Return the (x, y) coordinate for the center point of the cell that contains the specified text.  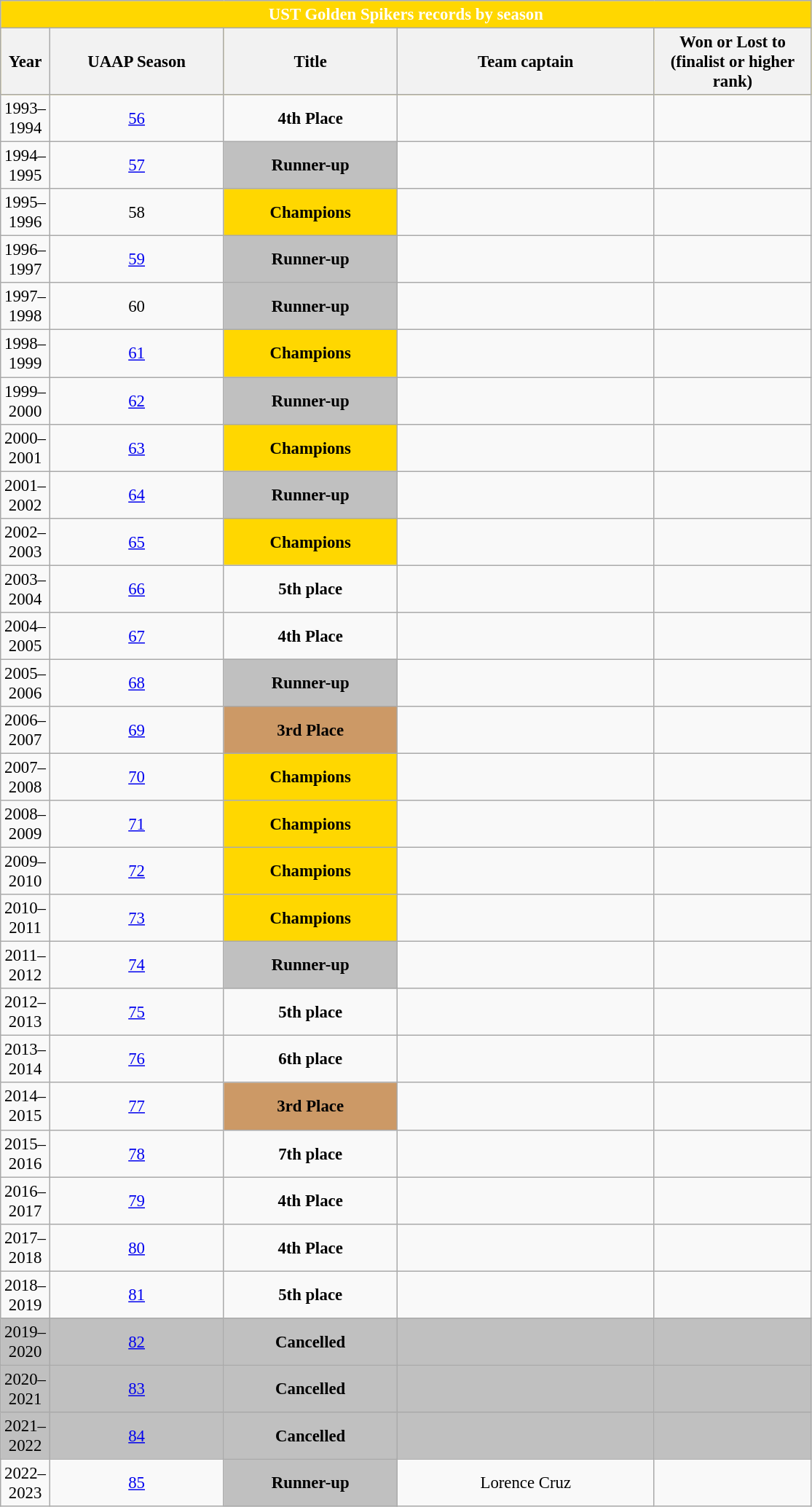
Lorence Cruz (526, 1483)
66 (137, 589)
2016–2017 (25, 1200)
2010–2011 (25, 918)
1993–1994 (25, 118)
75 (137, 1012)
85 (137, 1483)
2020–2021 (25, 1388)
63 (137, 447)
Title (310, 62)
60 (137, 306)
84 (137, 1436)
83 (137, 1388)
57 (137, 166)
2018–2019 (25, 1295)
UST Golden Spikers records by season (406, 15)
1996–1997 (25, 259)
2019–2020 (25, 1342)
2005–2006 (25, 683)
1997–1998 (25, 306)
2013–2014 (25, 1059)
UAAP Season (137, 62)
72 (137, 871)
1999–2000 (25, 401)
2000–2001 (25, 447)
71 (137, 825)
7th place (310, 1154)
2017–2018 (25, 1247)
1994–1995 (25, 166)
78 (137, 1154)
70 (137, 776)
77 (137, 1107)
2008–2009 (25, 825)
61 (137, 354)
Year (25, 62)
79 (137, 1200)
64 (137, 495)
73 (137, 918)
76 (137, 1059)
6th place (310, 1059)
74 (137, 966)
56 (137, 118)
2001–2002 (25, 495)
62 (137, 401)
1995–1996 (25, 213)
2015–2016 (25, 1154)
59 (137, 259)
Team captain (526, 62)
2011–2012 (25, 966)
2022–2023 (25, 1483)
2009–2010 (25, 871)
2006–2007 (25, 730)
80 (137, 1247)
68 (137, 683)
2003–2004 (25, 589)
1998–1999 (25, 354)
82 (137, 1342)
Won or Lost to(finalist or higher rank) (733, 62)
81 (137, 1295)
2004–2005 (25, 637)
65 (137, 542)
58 (137, 213)
69 (137, 730)
67 (137, 637)
2021–2022 (25, 1436)
2012–2013 (25, 1012)
2014–2015 (25, 1107)
2002–2003 (25, 542)
2007–2008 (25, 776)
